Search for the cell housing the specified text and yield its (x, y) center coordinate. 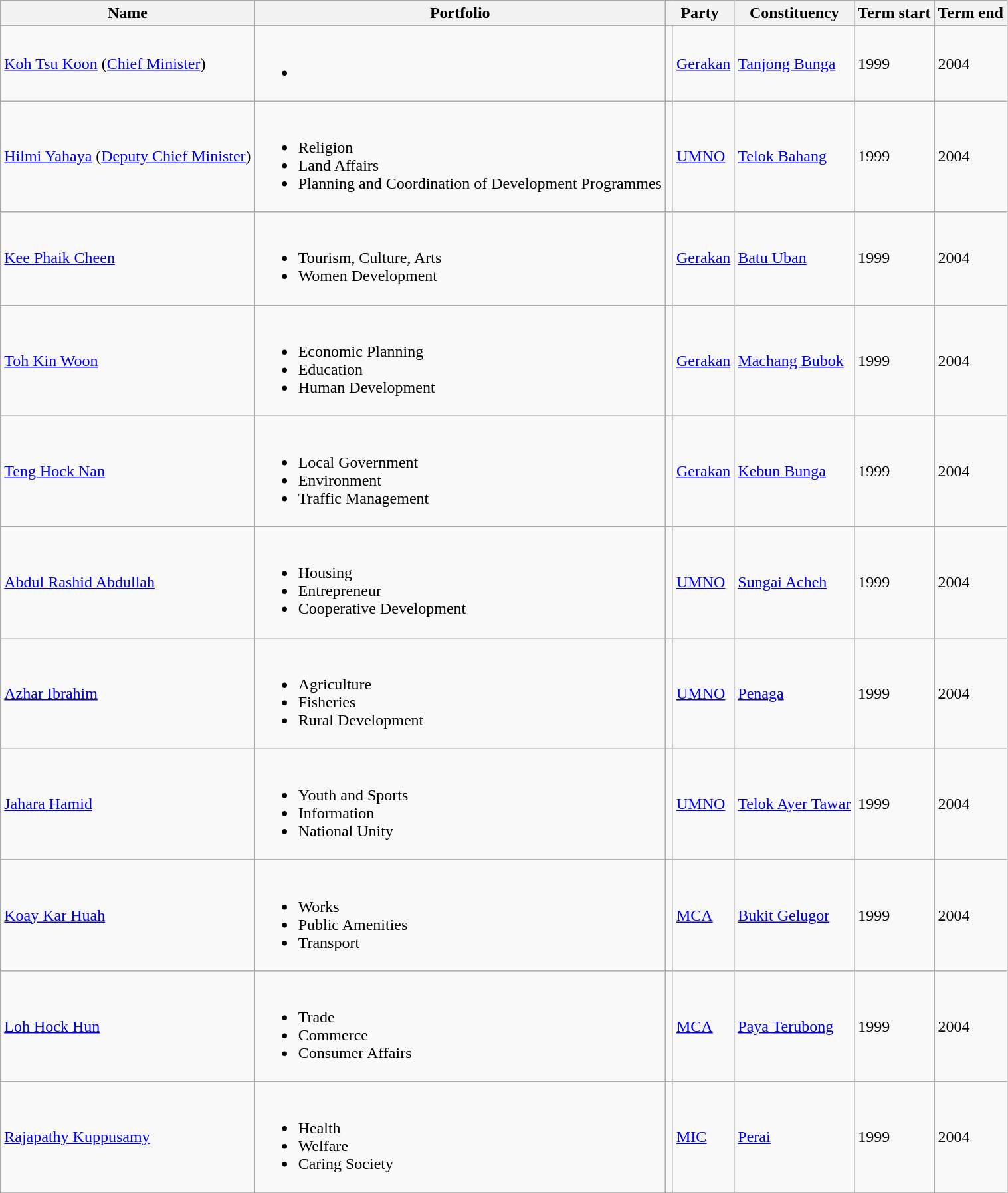
HealthWelfareCaring Society (460, 1137)
HousingEntrepreneurCooperative Development (460, 582)
Teng Hock Nan (128, 472)
Term end (971, 13)
Loh Hock Hun (128, 1026)
AgricultureFisheriesRural Development (460, 693)
Koh Tsu Koon (Chief Minister) (128, 64)
Term start (894, 13)
WorksPublic AmenitiesTransport (460, 915)
Paya Terubong (795, 1026)
Rajapathy Kuppusamy (128, 1137)
Hilmi Yahaya (Deputy Chief Minister) (128, 157)
Tourism, Culture, ArtsWomen Development (460, 258)
Perai (795, 1137)
Name (128, 13)
ReligionLand AffairsPlanning and Coordination of Development Programmes (460, 157)
Batu Uban (795, 258)
MIC (703, 1137)
Telok Ayer Tawar (795, 804)
Economic PlanningEducationHuman Development (460, 360)
Constituency (795, 13)
Toh Kin Woon (128, 360)
Youth and SportsInformationNational Unity (460, 804)
Jahara Hamid (128, 804)
Party (699, 13)
Tanjong Bunga (795, 64)
Kebun Bunga (795, 472)
Sungai Acheh (795, 582)
Bukit Gelugor (795, 915)
Local GovernmentEnvironmentTraffic Management (460, 472)
Koay Kar Huah (128, 915)
Machang Bubok (795, 360)
Portfolio (460, 13)
Penaga (795, 693)
Telok Bahang (795, 157)
TradeCommerceConsumer Affairs (460, 1026)
Kee Phaik Cheen (128, 258)
Abdul Rashid Abdullah (128, 582)
Azhar Ibrahim (128, 693)
